Capture the cell that displays the provided text and extract its [x, y] central coordinate. 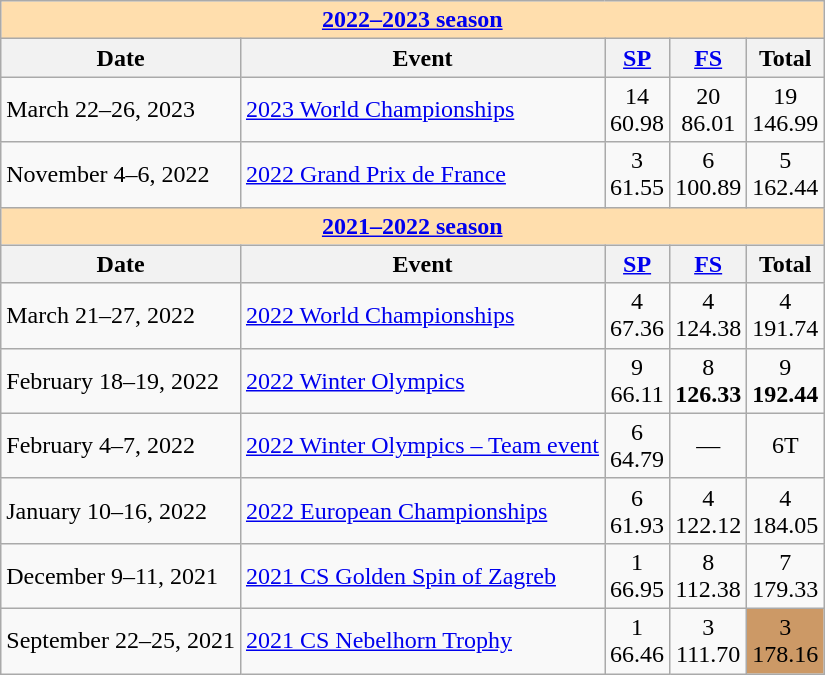
2021 CS Nebelhorn Trophy [422, 640]
4 191.74 [786, 316]
8 126.33 [708, 380]
1 66.95 [638, 576]
1 66.46 [638, 640]
2022 European Championships [422, 510]
9 66.11 [638, 380]
6 64.79 [638, 446]
2022 Winter Olympics [422, 380]
2022 Winter Olympics – Team event [422, 446]
19 146.99 [786, 110]
3 61.55 [638, 174]
March 21–27, 2022 [121, 316]
20 86.01 [708, 110]
September 22–25, 2021 [121, 640]
6 61.93 [638, 510]
4 122.12 [708, 510]
3 178.16 [786, 640]
14 60.98 [638, 110]
7 179.33 [786, 576]
January 10–16, 2022 [121, 510]
4 184.05 [786, 510]
2023 World Championships [422, 110]
February 18–19, 2022 [121, 380]
2022–2023 season [412, 20]
8 112.38 [708, 576]
March 22–26, 2023 [121, 110]
2022 World Championships [422, 316]
December 9–11, 2021 [121, 576]
2021–2022 season [412, 226]
November 4–6, 2022 [121, 174]
6 100.89 [708, 174]
3 111.70 [708, 640]
4 124.38 [708, 316]
4 67.36 [638, 316]
February 4–7, 2022 [121, 446]
5 162.44 [786, 174]
2021 CS Golden Spin of Zagreb [422, 576]
2022 Grand Prix de France [422, 174]
9 192.44 [786, 380]
— [708, 446]
6T [786, 446]
